Locate the cell with the specified text and output its (X, Y) center coordinate. 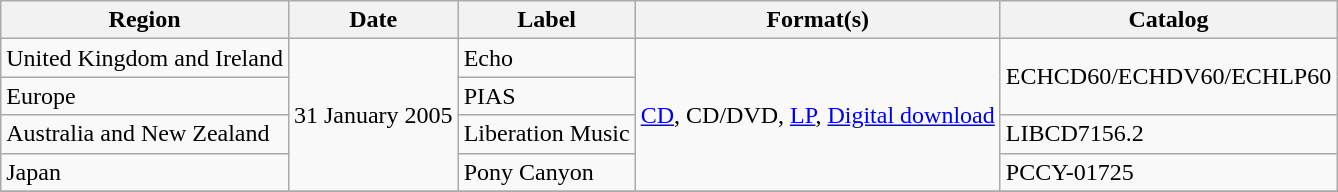
Japan (145, 172)
Catalog (1168, 20)
Label (546, 20)
ECHCD60/ECHDV60/ECHLP60 (1168, 77)
PCCY-01725 (1168, 172)
Europe (145, 96)
PIAS (546, 96)
CD, CD/DVD, LP, Digital download (818, 115)
Region (145, 20)
Pony Canyon (546, 172)
United Kingdom and Ireland (145, 58)
Echo (546, 58)
Format(s) (818, 20)
LIBCD7156.2 (1168, 134)
Date (373, 20)
31 January 2005 (373, 115)
Australia and New Zealand (145, 134)
Liberation Music (546, 134)
